Pinpoint the cell where the given text exists, returning its (x, y) midpoint coordinate. 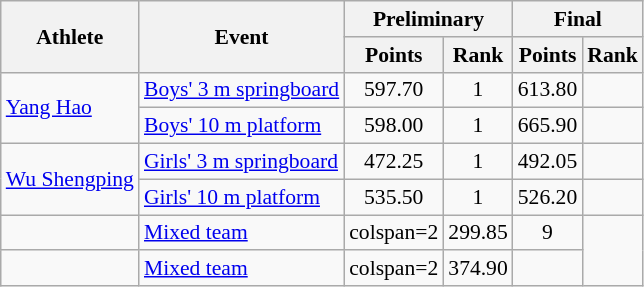
598.00 (394, 126)
472.25 (394, 162)
Final (578, 19)
597.70 (394, 90)
Boys' 3 m springboard (242, 90)
Yang Hao (70, 108)
526.20 (548, 197)
492.05 (548, 162)
Athlete (70, 36)
613.80 (548, 90)
535.50 (394, 197)
Girls' 10 m platform (242, 197)
Preliminary (428, 19)
374.90 (478, 269)
Girls' 3 m springboard (242, 162)
Event (242, 36)
Wu Shengping (70, 180)
665.90 (548, 126)
Boys' 10 m platform (242, 126)
9 (548, 233)
299.85 (478, 233)
